Pinpoint the cell where the given text exists, returning its (X, Y) midpoint coordinate. 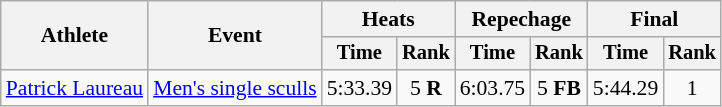
5:33.39 (360, 88)
5 R (426, 88)
Heats (388, 19)
5:44.29 (626, 88)
Athlete (74, 36)
Repechage (522, 19)
Final (654, 19)
Men's single sculls (235, 88)
5 FB (559, 88)
6:03.75 (492, 88)
Patrick Laureau (74, 88)
Event (235, 36)
1 (692, 88)
